Determine the (X, Y) coordinate at the center of the cell enclosing the given text.  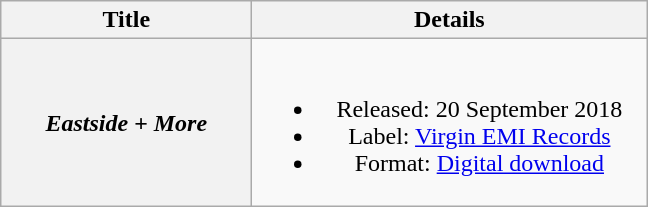
Title (126, 20)
Details (450, 20)
Released: 20 September 2018Label: Virgin EMI RecordsFormat: Digital download (450, 122)
Eastside + More (126, 122)
